Output the [x, y] coordinate of the center of the cell containing the given text.  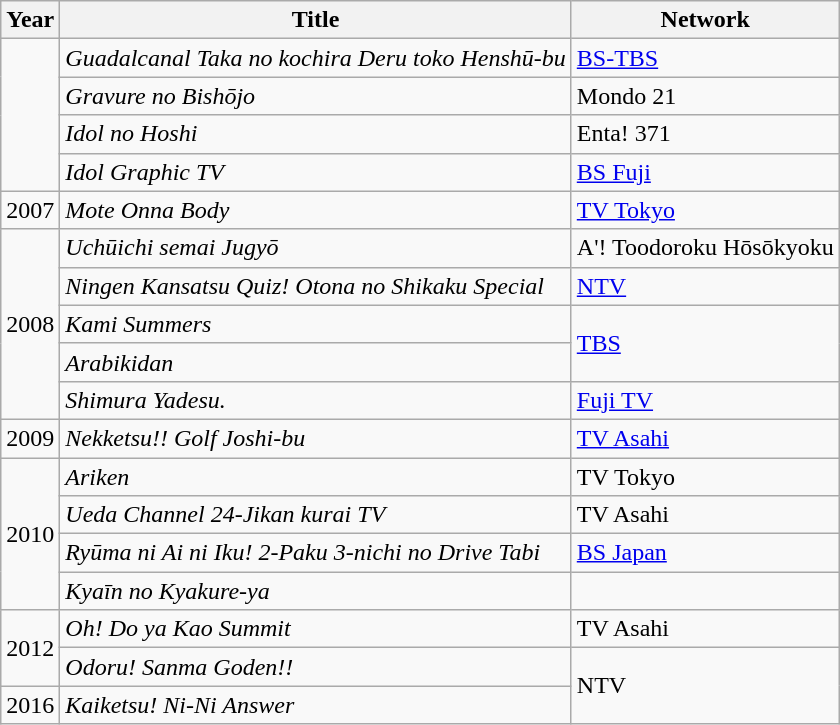
Ningen Kansatsu Quiz! Otona no Shikaku Special [316, 286]
Uchūichi semai Jugyō [316, 248]
Ueda Channel 24-Jikan kurai TV [316, 515]
Title [316, 20]
Enta! 371 [705, 134]
Kami Summers [316, 324]
2008 [30, 324]
Year [30, 20]
Shimura Yadesu. [316, 400]
Fuji TV [705, 400]
Mote Onna Body [316, 210]
BS-TBS [705, 58]
Guadalcanal Taka no kochira Deru toko Henshū-bu [316, 58]
Oh! Do ya Kao Summit [316, 629]
TBS [705, 343]
Arabikidan [316, 362]
BS Japan [705, 553]
BS Fuji [705, 172]
Idol no Hoshi [316, 134]
Gravure no Bishōjo [316, 96]
Network [705, 20]
Kyaīn no Kyakure-ya [316, 591]
2012 [30, 648]
Odoru! Sanma Goden!! [316, 667]
Ryūma ni Ai ni Iku! 2-Paku 3-nichi no Drive Tabi [316, 553]
Idol Graphic TV [316, 172]
Mondo 21 [705, 96]
2009 [30, 438]
Kaiketsu! Ni-Ni Answer [316, 705]
2010 [30, 534]
2016 [30, 705]
Nekketsu!! Golf Joshi-bu [316, 438]
Ariken [316, 477]
A'! Toodoroku Hōsōkyoku [705, 248]
2007 [30, 210]
